For the text-containing cell, return its midpoint in (X, Y) coordinate format. 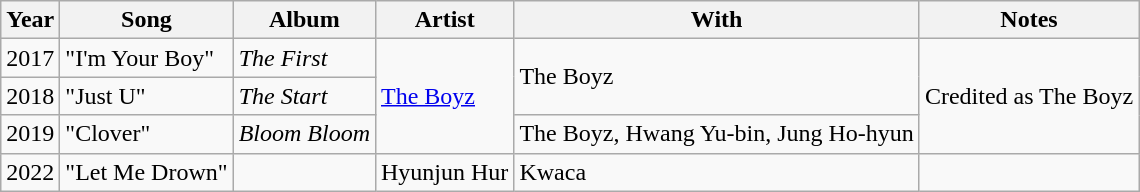
Bloom Bloom (304, 134)
Hyunjun Hur (444, 172)
Credited as The Boyz (1028, 96)
2019 (30, 134)
Album (304, 20)
"Let Me Drown" (146, 172)
Year (30, 20)
2022 (30, 172)
"Clover" (146, 134)
The Boyz, Hwang Yu-bin, Jung Ho-hyun (716, 134)
The First (304, 58)
Artist (444, 20)
Kwaca (716, 172)
2017 (30, 58)
Notes (1028, 20)
"Just U" (146, 96)
Song (146, 20)
With (716, 20)
The Start (304, 96)
2018 (30, 96)
"I'm Your Boy" (146, 58)
